Detect which cell encompasses the target text, then output its [x, y] center coordinate. 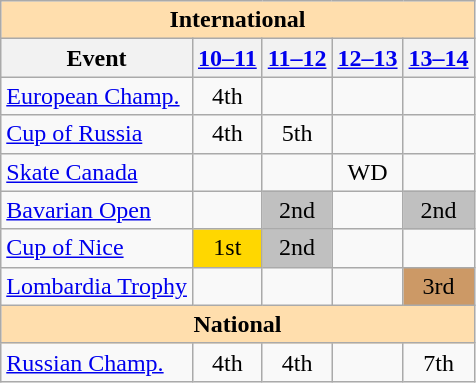
International [238, 20]
European Champ. [97, 96]
Lombardia Trophy [97, 286]
10–11 [227, 58]
Skate Canada [97, 172]
Event [97, 58]
13–14 [438, 58]
National [238, 324]
Cup of Nice [97, 248]
WD [368, 172]
Cup of Russia [97, 134]
1st [227, 248]
Russian Champ. [97, 362]
Bavarian Open [97, 210]
7th [438, 362]
5th [297, 134]
11–12 [297, 58]
3rd [438, 286]
12–13 [368, 58]
